Locate the cell with the specified text and output its (X, Y) center coordinate. 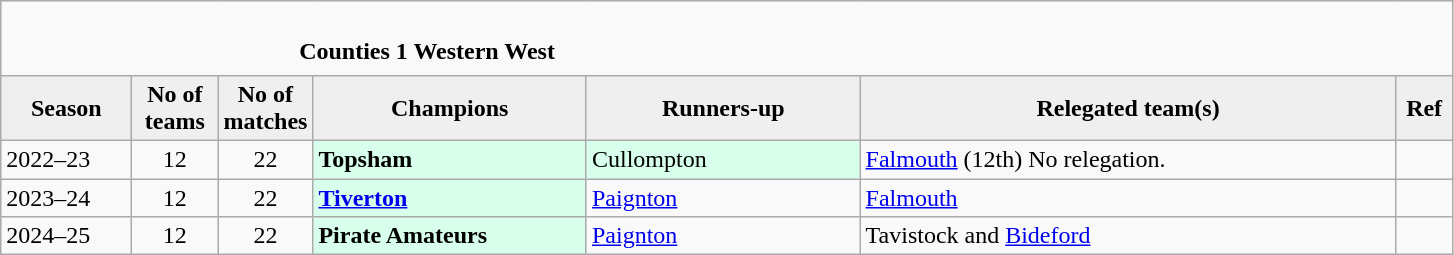
Ref (1424, 108)
Tiverton (450, 197)
No of teams (175, 108)
Champions (450, 108)
2024–25 (66, 236)
2022–23 (66, 159)
No of matches (266, 108)
Relegated team(s) (1128, 108)
Runners-up (723, 108)
Season (66, 108)
Tavistock and Bideford (1128, 236)
Falmouth (12th) No relegation. (1128, 159)
Pirate Amateurs (450, 236)
Topsham (450, 159)
Cullompton (723, 159)
2023–24 (66, 197)
Falmouth (1128, 197)
